Determine the [X, Y] coordinate at the center of the cell enclosing the given text.  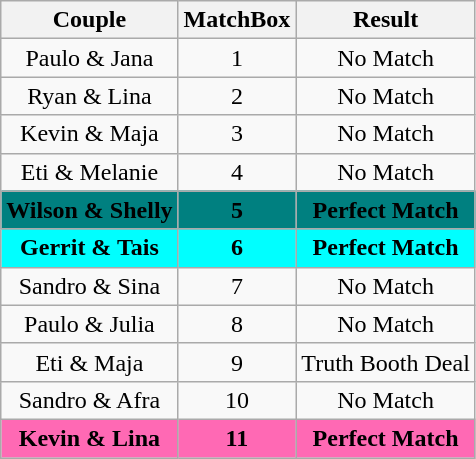
4 [237, 172]
1 [237, 58]
5 [237, 210]
Truth Booth Deal [386, 362]
Paulo & Julia [90, 324]
Eti & Maja [90, 362]
MatchBox [237, 20]
Wilson & Shelly [90, 210]
Paulo & Jana [90, 58]
6 [237, 248]
Ryan & Lina [90, 96]
Sandro & Sina [90, 286]
7 [237, 286]
9 [237, 362]
Gerrit & Tais [90, 248]
3 [237, 134]
8 [237, 324]
2 [237, 96]
Eti & Melanie [90, 172]
10 [237, 400]
Sandro & Afra [90, 400]
11 [237, 438]
Couple [90, 20]
Result [386, 20]
Kevin & Lina [90, 438]
Kevin & Maja [90, 134]
